Determine the (X, Y) coordinate at the center of the cell enclosing the given text.  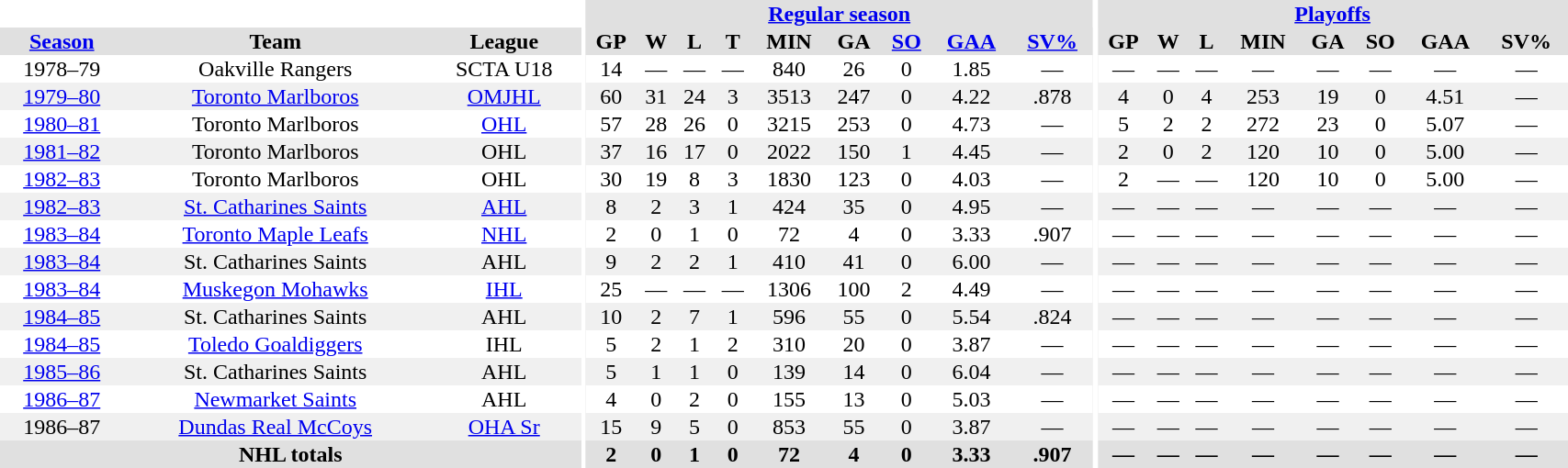
NHL (504, 234)
60 (611, 96)
155 (790, 399)
28 (656, 124)
1985–86 (62, 372)
3215 (790, 124)
Dundas Real McCoys (276, 427)
31 (656, 96)
13 (853, 399)
4.45 (972, 151)
6.04 (972, 372)
T (733, 41)
Newmarket Saints (276, 399)
23 (1327, 124)
840 (790, 69)
57 (611, 124)
150 (853, 151)
424 (790, 206)
4.73 (972, 124)
1980–81 (62, 124)
853 (790, 427)
.824 (1053, 317)
25 (611, 289)
4.49 (972, 289)
16 (656, 151)
3513 (790, 96)
1830 (790, 179)
4.22 (972, 96)
24 (694, 96)
4.95 (972, 206)
15 (611, 427)
Team (276, 41)
5.03 (972, 399)
7 (694, 317)
2022 (790, 151)
410 (790, 262)
139 (790, 372)
Muskegon Mohawks (276, 289)
Toledo Goaldiggers (276, 344)
Playoffs (1333, 14)
247 (853, 96)
41 (853, 262)
5.54 (972, 317)
1.85 (972, 69)
League (504, 41)
272 (1262, 124)
1306 (790, 289)
310 (790, 344)
Oakville Rangers (276, 69)
35 (853, 206)
17 (694, 151)
OHA Sr (504, 427)
4.03 (972, 179)
5.07 (1446, 124)
596 (790, 317)
Season (62, 41)
Regular season (840, 14)
100 (853, 289)
6.00 (972, 262)
30 (611, 179)
SCTA U18 (504, 69)
4.51 (1446, 96)
1979–80 (62, 96)
1978–79 (62, 69)
NHL totals (290, 454)
OMJHL (504, 96)
37 (611, 151)
20 (853, 344)
1981–82 (62, 151)
Toronto Maple Leafs (276, 234)
.878 (1053, 96)
123 (853, 179)
